Determine the (X, Y) coordinate at the center of the cell enclosing the given text.  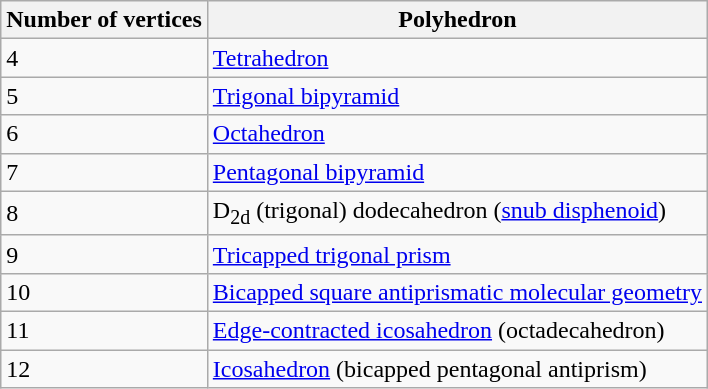
Edge-contracted icosahedron (octadecahedron) (457, 331)
Octahedron (457, 134)
9 (104, 254)
Icosahedron (bicapped pentagonal antiprism) (457, 369)
8 (104, 213)
11 (104, 331)
Trigonal bipyramid (457, 96)
10 (104, 292)
Bicapped square antiprismatic molecular geometry (457, 292)
Pentagonal bipyramid (457, 172)
Polyhedron (457, 20)
12 (104, 369)
5 (104, 96)
Number of vertices (104, 20)
7 (104, 172)
D2d (trigonal) dodecahedron (snub disphenoid) (457, 213)
6 (104, 134)
4 (104, 58)
Tetrahedron (457, 58)
Tricapped trigonal prism (457, 254)
